Output the (X, Y) coordinate of the center of the cell containing the given text.  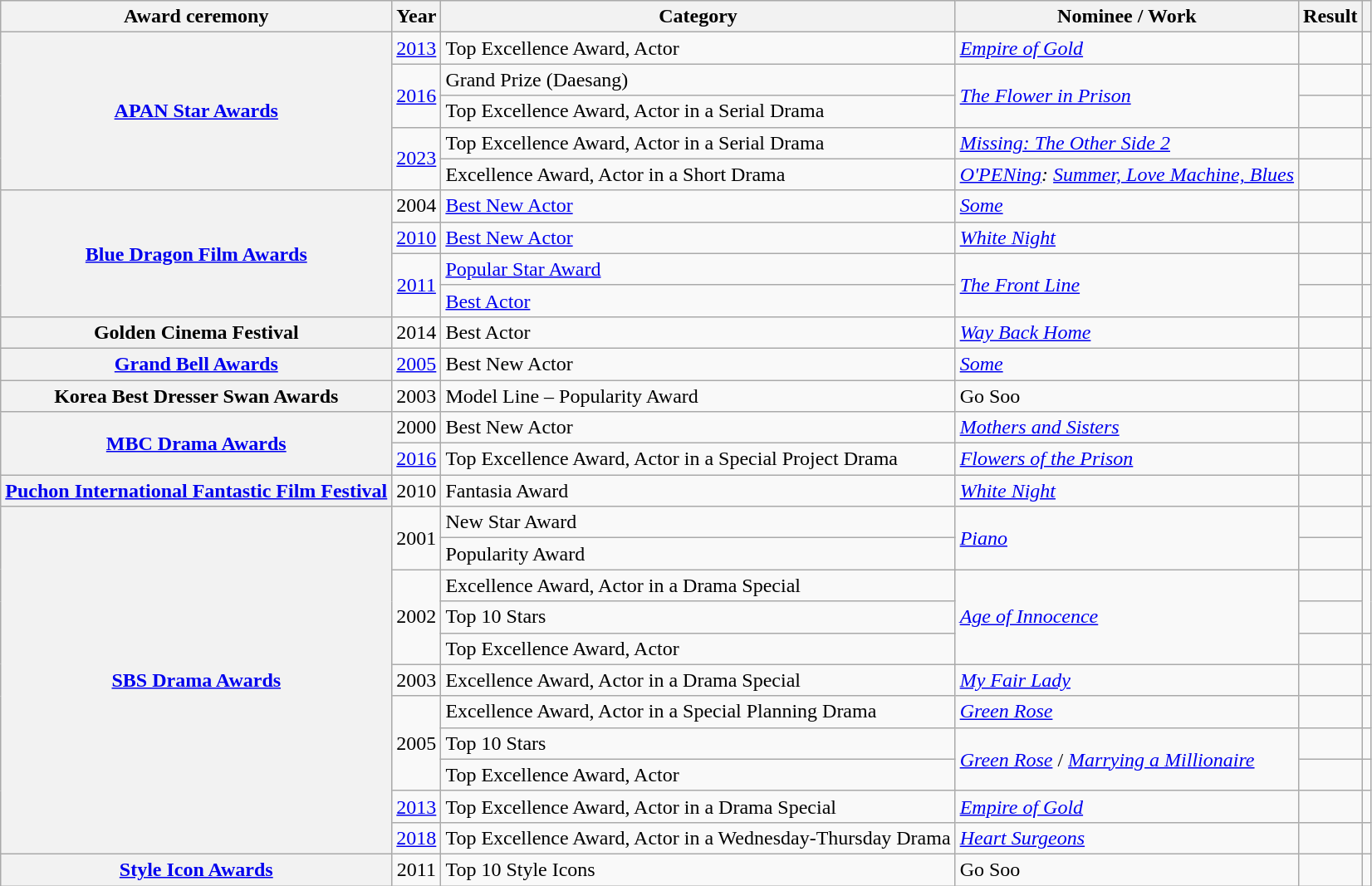
Model Line – Popularity Award (698, 396)
Mothers and Sisters (1126, 428)
Age of Innocence (1126, 617)
O'PENing: Summer, Love Machine, Blues (1126, 174)
Way Back Home (1126, 332)
Result (1330, 17)
Year (417, 17)
Flowers of the Prison (1126, 459)
Top Excellence Award, Actor in a Wednesday-Thursday Drama (698, 838)
2014 (417, 332)
The Flower in Prison (1126, 95)
2004 (417, 206)
Green Rose / Marrying a Millionaire (1126, 759)
MBC Drama Awards (196, 443)
2023 (417, 159)
Puchon International Fantastic Film Festival (196, 491)
Top Excellence Award, Actor in a Special Project Drama (698, 459)
Piano (1126, 538)
2018 (417, 838)
Grand Prize (Daesang) (698, 80)
APAN Star Awards (196, 111)
Korea Best Dresser Swan Awards (196, 396)
2000 (417, 428)
Grand Bell Awards (196, 364)
Missing: The Other Side 2 (1126, 143)
2001 (417, 538)
SBS Drama Awards (196, 681)
Nominee / Work (1126, 17)
Fantasia Award (698, 491)
Award ceremony (196, 17)
Popularity Award (698, 554)
Excellence Award, Actor in a Special Planning Drama (698, 712)
2002 (417, 617)
New Star Award (698, 522)
Blue Dragon Film Awards (196, 253)
Golden Cinema Festival (196, 332)
Top Excellence Award, Actor in a Drama Special (698, 806)
Excellence Award, Actor in a Short Drama (698, 174)
Heart Surgeons (1126, 838)
Popular Star Award (698, 269)
Top 10 Style Icons (698, 869)
Style Icon Awards (196, 869)
My Fair Lady (1126, 680)
The Front Line (1126, 285)
Green Rose (1126, 712)
Category (698, 17)
